For the text-containing cell, return its midpoint in (X, Y) coordinate format. 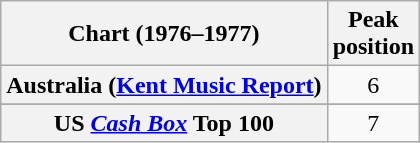
US Cash Box Top 100 (164, 123)
7 (373, 123)
Australia (Kent Music Report) (164, 85)
Peakposition (373, 34)
Chart (1976–1977) (164, 34)
6 (373, 85)
